For the text-containing cell, return its midpoint in (X, Y) coordinate format. 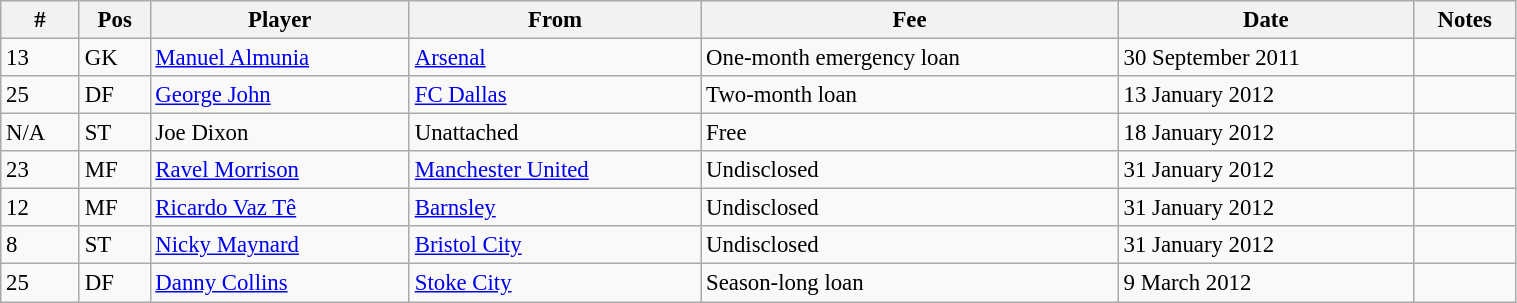
9 March 2012 (1266, 283)
13 January 2012 (1266, 95)
From (554, 20)
# (40, 20)
N/A (40, 133)
One-month emergency loan (910, 58)
Two-month loan (910, 95)
Notes (1464, 20)
12 (40, 208)
23 (40, 170)
Danny Collins (280, 283)
Arsenal (554, 58)
Season-long loan (910, 283)
13 (40, 58)
Manuel Almunia (280, 58)
Pos (114, 20)
Barnsley (554, 208)
Player (280, 20)
Stoke City (554, 283)
Manchester United (554, 170)
Ravel Morrison (280, 170)
Free (910, 133)
Unattached (554, 133)
Nicky Maynard (280, 245)
30 September 2011 (1266, 58)
George John (280, 95)
Fee (910, 20)
Date (1266, 20)
Ricardo Vaz Tê (280, 208)
Bristol City (554, 245)
8 (40, 245)
18 January 2012 (1266, 133)
FC Dallas (554, 95)
Joe Dixon (280, 133)
GK (114, 58)
